Locate the cell with the specified text and output its (X, Y) center coordinate. 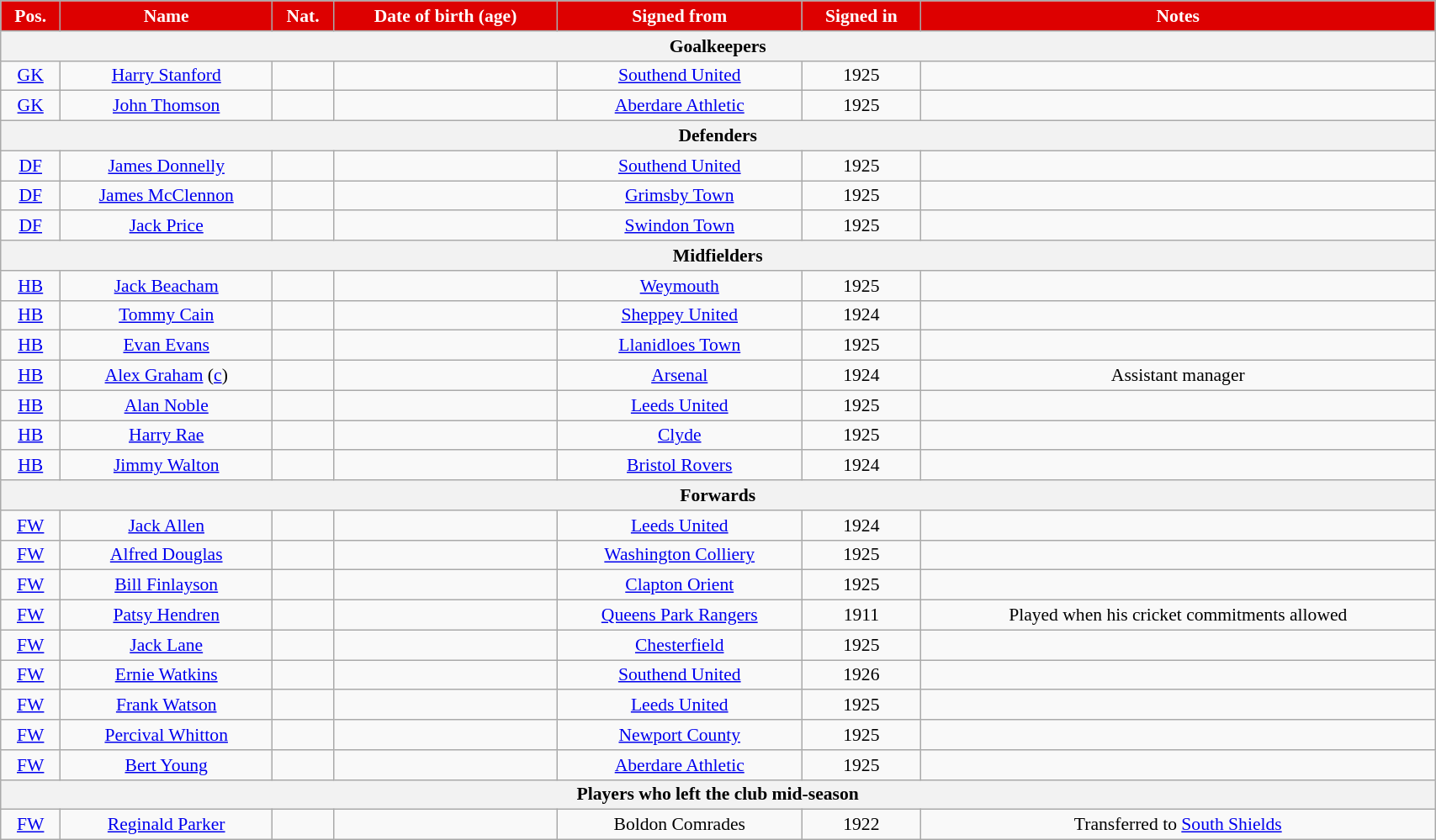
Nat. (303, 16)
James McClennon (167, 196)
Alan Noble (167, 405)
Alex Graham (c) (167, 376)
Queens Park Rangers (680, 615)
Evan Evans (167, 346)
Midfielders (718, 256)
Tommy Cain (167, 315)
Chesterfield (680, 645)
Boldon Comrades (680, 825)
Grimsby Town (680, 196)
1922 (861, 825)
Ernie Watkins (167, 675)
Clapton Orient (680, 585)
Jack Beacham (167, 286)
Signed in (861, 16)
Arsenal (680, 376)
Defenders (718, 136)
Name (167, 16)
1926 (861, 675)
Frank Watson (167, 705)
Bill Finlayson (167, 585)
Clyde (680, 436)
Washington Colliery (680, 555)
Signed from (680, 16)
Assistant manager (1178, 376)
James Donnelly (167, 166)
Alfred Douglas (167, 555)
1911 (861, 615)
Players who left the club mid-season (718, 795)
Llanidloes Town (680, 346)
Jack Lane (167, 645)
Played when his cricket commitments allowed (1178, 615)
Bristol Rovers (680, 466)
Newport County (680, 735)
John Thomson (167, 106)
Percival Whitton (167, 735)
Swindon Town (680, 226)
Patsy Hendren (167, 615)
Harry Stanford (167, 76)
Notes (1178, 16)
Jimmy Walton (167, 466)
Jack Allen (167, 526)
Sheppey United (680, 315)
Date of birth (age) (445, 16)
Pos. (30, 16)
Reginald Parker (167, 825)
Jack Price (167, 226)
Weymouth (680, 286)
Forwards (718, 495)
Transferred to South Shields (1178, 825)
Bert Young (167, 765)
Harry Rae (167, 436)
Goalkeepers (718, 46)
